Search for the cell housing the specified text and yield its [x, y] center coordinate. 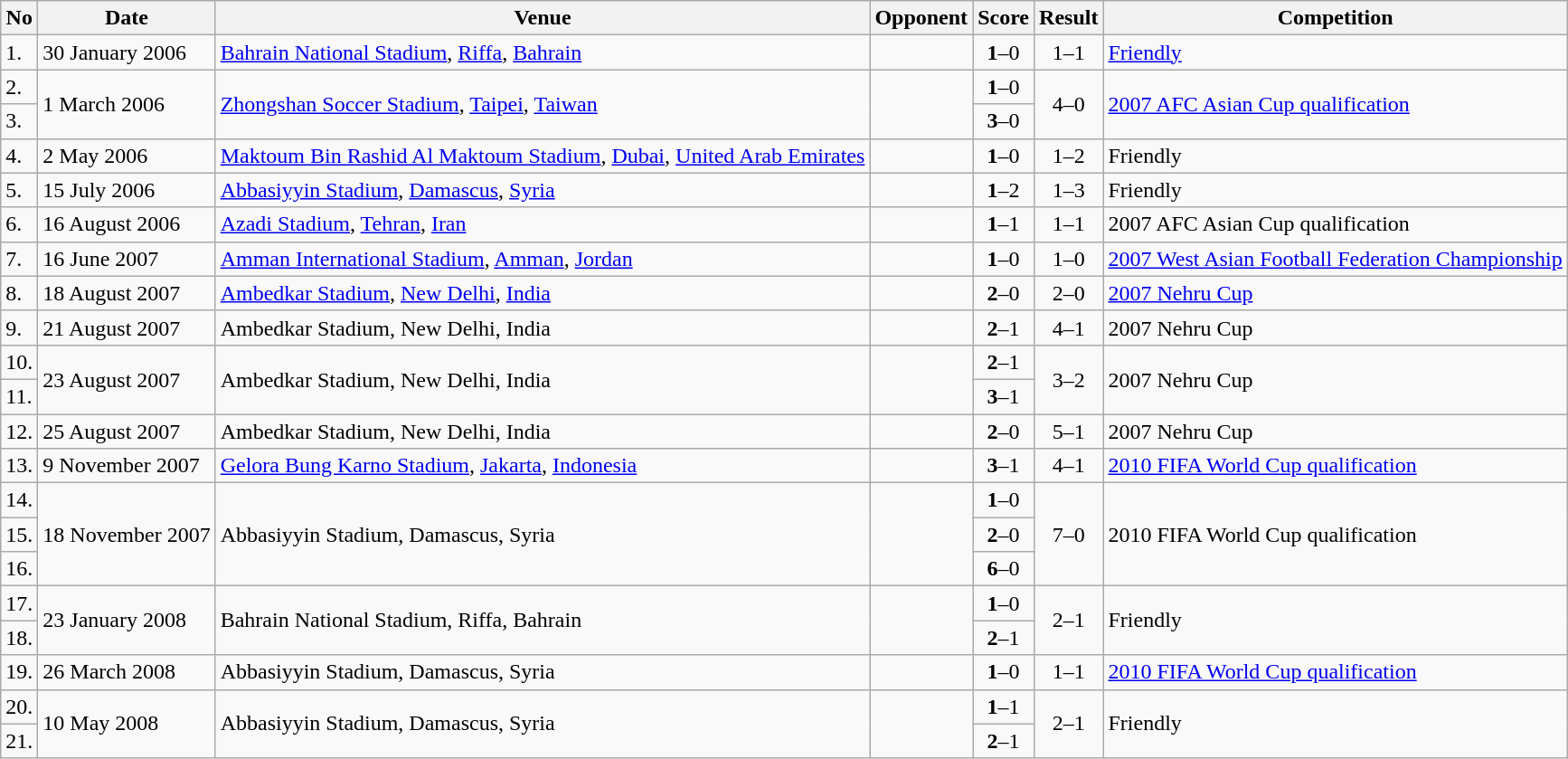
18 November 2007 [127, 535]
6. [20, 224]
Competition [1335, 18]
Score [1004, 18]
10 May 2008 [127, 724]
17. [20, 603]
30 January 2006 [127, 52]
Zhongshan Soccer Stadium, Taipei, Taiwan [543, 104]
11. [20, 396]
3–0 [1004, 121]
4. [20, 156]
18 August 2007 [127, 293]
16 June 2007 [127, 259]
9 November 2007 [127, 466]
9. [20, 327]
16. [20, 569]
26 March 2008 [127, 672]
Venue [543, 18]
1–3 [1069, 190]
12. [20, 432]
7. [20, 259]
5–1 [1069, 432]
3. [20, 121]
25 August 2007 [127, 432]
4–0 [1069, 104]
20. [20, 707]
Date [127, 18]
6–0 [1004, 569]
8. [20, 293]
19. [20, 672]
3–2 [1069, 379]
Maktoum Bin Rashid Al Maktoum Stadium, Dubai, United Arab Emirates [543, 156]
13. [20, 466]
Gelora Bung Karno Stadium, Jakarta, Indonesia [543, 466]
18. [20, 638]
2 May 2006 [127, 156]
5. [20, 190]
1 March 2006 [127, 104]
Amman International Stadium, Amman, Jordan [543, 259]
No [20, 18]
23 January 2008 [127, 621]
23 August 2007 [127, 379]
10. [20, 362]
Azadi Stadium, Tehran, Iran [543, 224]
1. [20, 52]
7–0 [1069, 535]
16 August 2006 [127, 224]
15. [20, 535]
2. [20, 87]
21 August 2007 [127, 327]
Opponent [921, 18]
2007 West Asian Football Federation Championship [1335, 259]
Result [1069, 18]
15 July 2006 [127, 190]
14. [20, 500]
21. [20, 741]
